Extract the [x, y] coordinate from the center of the cell holding the provided text.  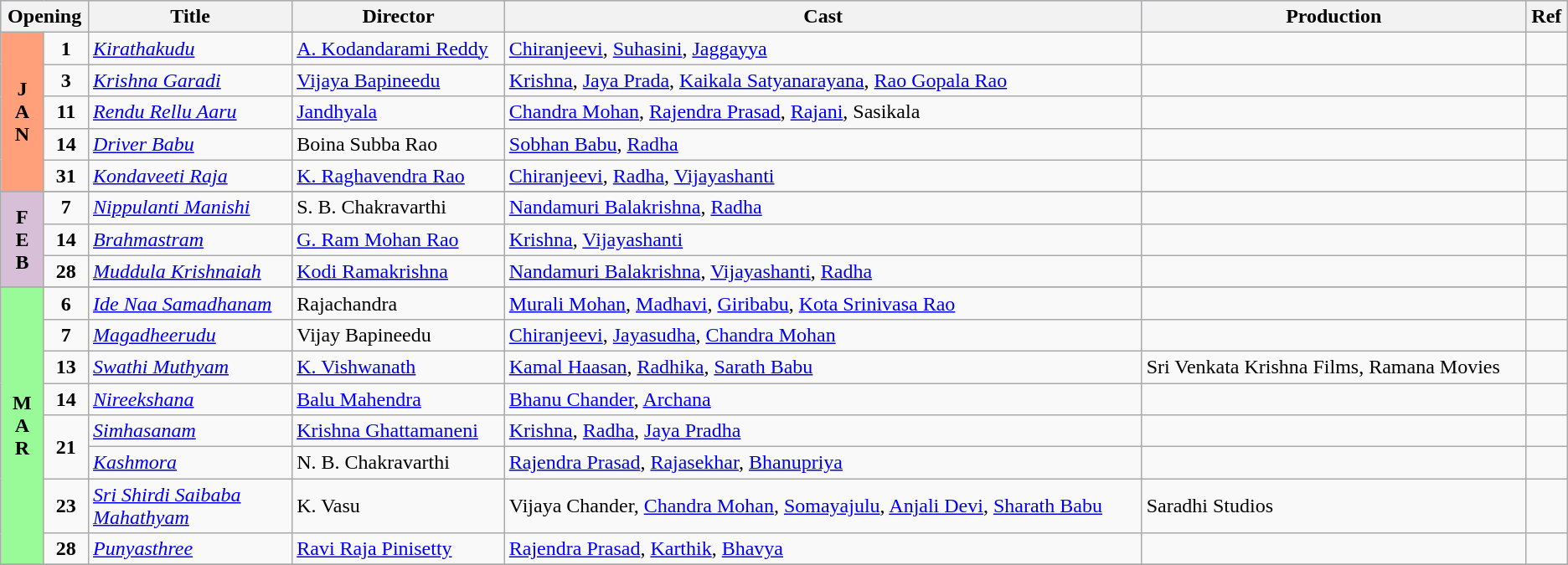
Muddula Krishnaiah [191, 271]
Krishna Ghattamaneni [399, 431]
K. Raghavendra Rao [399, 176]
Kodi Ramakrishna [399, 271]
G. Ram Mohan Rao [399, 239]
Bhanu Chander, Archana [823, 399]
JAN [22, 112]
Krishna, Jaya Prada, Kaikala Satyanarayana, Rao Gopala Rao [823, 80]
Brahmastram [191, 239]
Driver Babu [191, 144]
3 [65, 80]
Krishna Garadi [191, 80]
Chiranjeevi, Radha, Vijayashanti [823, 176]
Nippulanti Manishi [191, 208]
Saradhi Studios [1333, 506]
Rajendra Prasad, Rajasekhar, Bhanupriya [823, 463]
Sobhan Babu, Radha [823, 144]
Nandamuri Balakrishna, Radha [823, 208]
Cast [823, 17]
Kamal Haasan, Radhika, Sarath Babu [823, 367]
Ravi Raja Pinisetty [399, 549]
FEB [22, 239]
Murali Mohan, Madhavi, Giribabu, Kota Srinivasa Rao [823, 303]
Rajachandra [399, 303]
Rendu Rellu Aaru [191, 112]
Jandhyala [399, 112]
Swathi Muthyam [191, 367]
Chiranjeevi, Suhasini, Jaggayya [823, 49]
Ide Naa Samadhanam [191, 303]
31 [65, 176]
23 [65, 506]
Production [1333, 17]
S. B. Chakravarthi [399, 208]
Punyasthree [191, 549]
Kirathakudu [191, 49]
Nireekshana [191, 399]
Balu Mahendra [399, 399]
11 [65, 112]
Vijaya Chander, Chandra Mohan, Somayajulu, Anjali Devi, Sharath Babu [823, 506]
Krishna, Vijayashanti [823, 239]
MAR [22, 426]
A. Kodandarami Reddy [399, 49]
Sri Shirdi Saibaba Mahathyam [191, 506]
Nandamuri Balakrishna, Vijayashanti, Radha [823, 271]
Krishna, Radha, Jaya Pradha [823, 431]
N. B. Chakravarthi [399, 463]
Simhasanam [191, 431]
Ref [1546, 17]
Chiranjeevi, Jayasudha, Chandra Mohan [823, 335]
K. Vasu [399, 506]
Rajendra Prasad, Karthik, Bhavya [823, 549]
Director [399, 17]
Sri Venkata Krishna Films, Ramana Movies [1333, 367]
Opening [45, 17]
Vijaya Bapineedu [399, 80]
Chandra Mohan, Rajendra Prasad, Rajani, Sasikala [823, 112]
K. Vishwanath [399, 367]
13 [65, 367]
Magadheerudu [191, 335]
Vijay Bapineedu [399, 335]
Kondaveeti Raja [191, 176]
Boina Subba Rao [399, 144]
6 [65, 303]
1 [65, 49]
Title [191, 17]
Kashmora [191, 463]
21 [65, 447]
